Capture the cell that displays the provided text and extract its (X, Y) central coordinate. 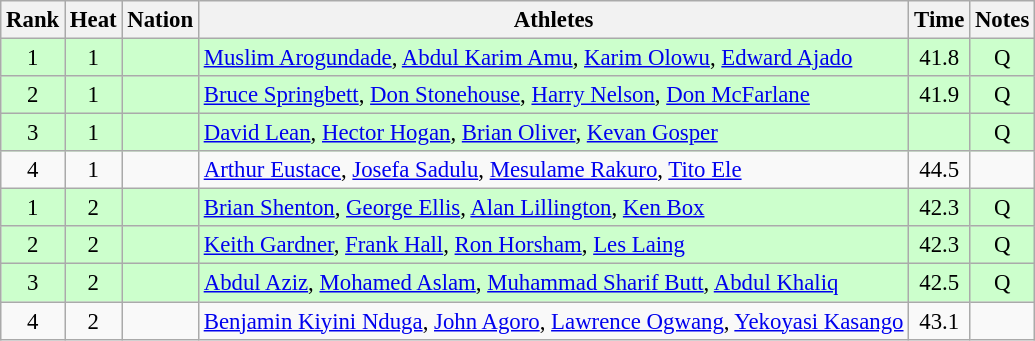
Bruce Springbett, Don Stonehouse, Harry Nelson, Don McFarlane (553, 95)
Benjamin Kiyini Nduga, John Agoro, Lawrence Ogwang, Yekoyasi Kasango (553, 321)
Muslim Arogundade, Abdul Karim Amu, Karim Olowu, Edward Ajado (553, 58)
Athletes (553, 20)
Keith Gardner, Frank Hall, Ron Horsham, Les Laing (553, 245)
43.1 (940, 321)
Arthur Eustace, Josefa Sadulu, Mesulame Rakuro, Tito Ele (553, 170)
Heat (94, 20)
Notes (1002, 20)
41.9 (940, 95)
Abdul Aziz, Mohamed Aslam, Muhammad Sharif Butt, Abdul Khaliq (553, 283)
Rank (33, 20)
42.5 (940, 283)
44.5 (940, 170)
David Lean, Hector Hogan, Brian Oliver, Kevan Gosper (553, 133)
Time (940, 20)
Nation (160, 20)
Brian Shenton, George Ellis, Alan Lillington, Ken Box (553, 208)
41.8 (940, 58)
